Find where the given text appears and provide that cell's center as [X, Y] coordinate. 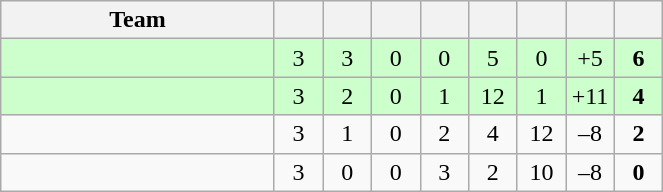
5 [494, 58]
Team [138, 20]
+11 [590, 96]
+5 [590, 58]
6 [638, 58]
10 [542, 172]
